Scan for the cell matching the given text and deliver its (x, y) coordinate at center. 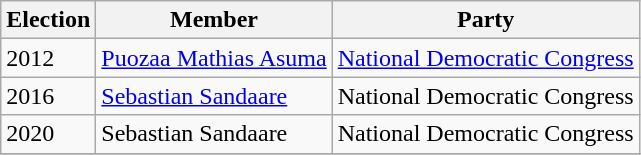
2020 (48, 134)
Election (48, 20)
2012 (48, 58)
2016 (48, 96)
Party (486, 20)
Member (214, 20)
Puozaa Mathias Asuma (214, 58)
